Pinpoint the cell where the given text exists, returning its (X, Y) midpoint coordinate. 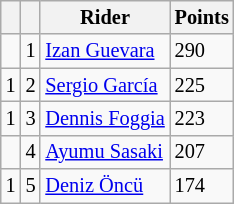
290 (202, 51)
Izan Guevara (104, 51)
Points (202, 17)
225 (202, 85)
Deniz Öncü (104, 186)
174 (202, 186)
3 (31, 118)
Dennis Foggia (104, 118)
5 (31, 186)
223 (202, 118)
Ayumu Sasaki (104, 152)
4 (31, 152)
Sergio García (104, 85)
2 (31, 85)
207 (202, 152)
Rider (104, 17)
